Output the (X, Y) coordinate of the center of the cell containing the given text.  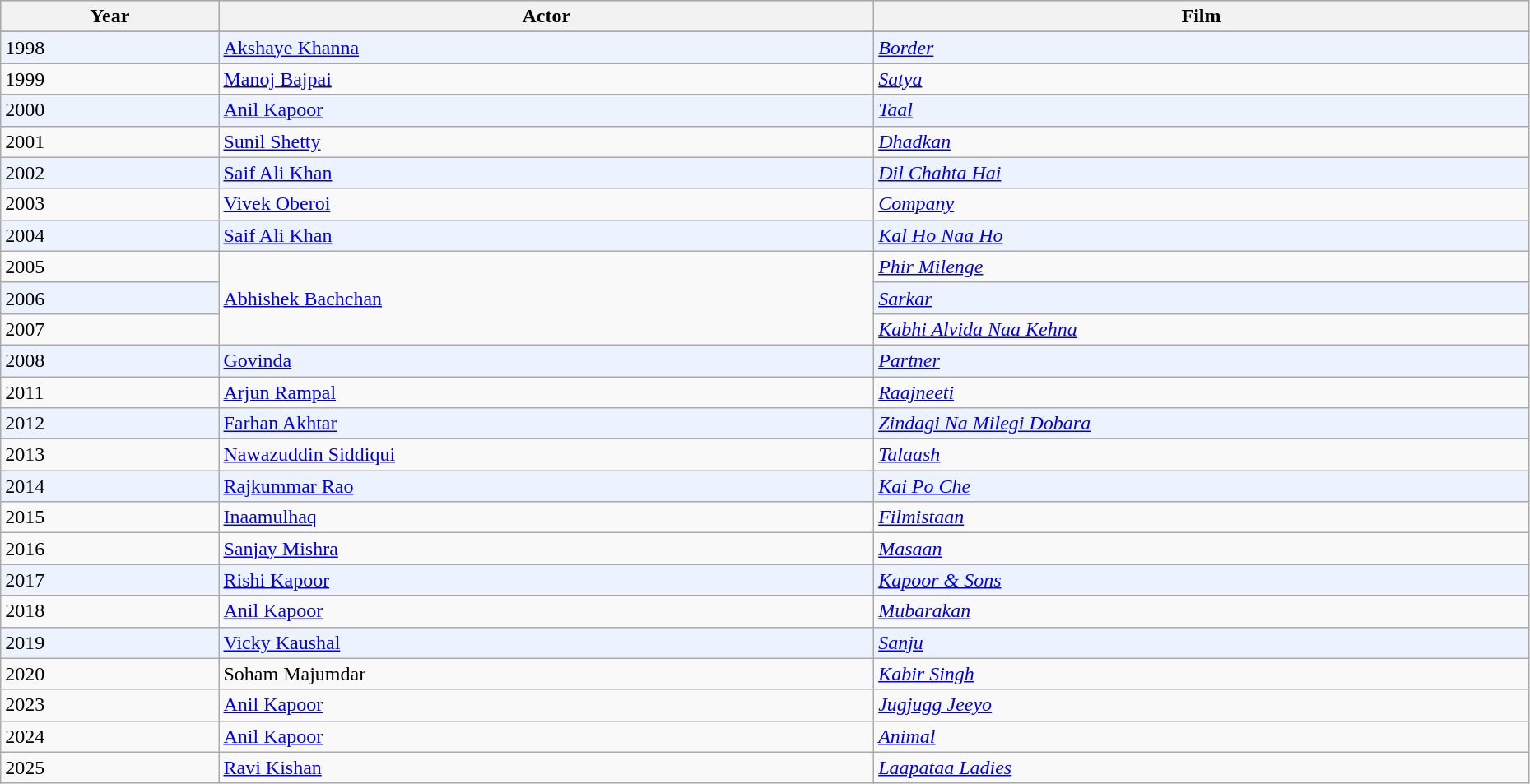
Taal (1202, 110)
2008 (110, 360)
Laapataa Ladies (1202, 768)
Sanjay Mishra (546, 549)
2000 (110, 110)
2002 (110, 173)
Farhan Akhtar (546, 424)
Year (110, 16)
Kal Ho Naa Ho (1202, 235)
Kabir Singh (1202, 674)
Partner (1202, 360)
Abhishek Bachchan (546, 298)
Jugjugg Jeeyo (1202, 705)
Dhadkan (1202, 141)
Satya (1202, 79)
Sarkar (1202, 298)
2017 (110, 580)
2023 (110, 705)
Kai Po Che (1202, 486)
2013 (110, 455)
2025 (110, 768)
2018 (110, 611)
Vivek Oberoi (546, 204)
Masaan (1202, 549)
Border (1202, 48)
Inaamulhaq (546, 517)
Govinda (546, 360)
Dil Chahta Hai (1202, 173)
Mubarakan (1202, 611)
Manoj Bajpai (546, 79)
Film (1202, 16)
2019 (110, 643)
2016 (110, 549)
Talaash (1202, 455)
Animal (1202, 736)
2001 (110, 141)
Nawazuddin Siddiqui (546, 455)
2006 (110, 298)
Soham Majumdar (546, 674)
2011 (110, 392)
Filmistaan (1202, 517)
2015 (110, 517)
2014 (110, 486)
1999 (110, 79)
Zindagi Na Milegi Dobara (1202, 424)
Raajneeti (1202, 392)
Kabhi Alvida Naa Kehna (1202, 329)
Company (1202, 204)
2012 (110, 424)
Phir Milenge (1202, 267)
2005 (110, 267)
Sunil Shetty (546, 141)
Kapoor & Sons (1202, 580)
Vicky Kaushal (546, 643)
Rajkummar Rao (546, 486)
Sanju (1202, 643)
2020 (110, 674)
2007 (110, 329)
Ravi Kishan (546, 768)
Rishi Kapoor (546, 580)
1998 (110, 48)
Actor (546, 16)
2024 (110, 736)
Arjun Rampal (546, 392)
2004 (110, 235)
2003 (110, 204)
Akshaye Khanna (546, 48)
